Detect which cell encompasses the target text, then output its [x, y] center coordinate. 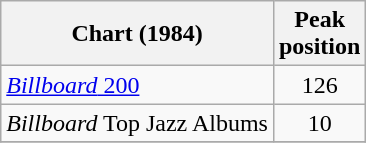
10 [319, 123]
Billboard 200 [138, 85]
Billboard Top Jazz Albums [138, 123]
Chart (1984) [138, 34]
Peakposition [319, 34]
126 [319, 85]
